Extract the [X, Y] coordinate from the center of the cell holding the provided text.  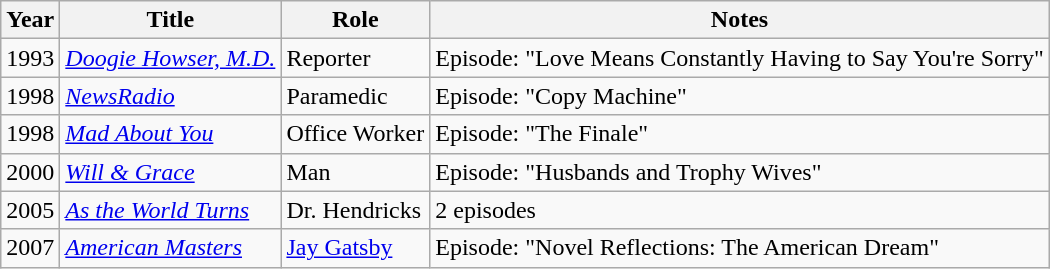
Paramedic [356, 96]
As the World Turns [170, 210]
Episode: "Novel Reflections: The American Dream" [740, 248]
Role [356, 20]
Episode: "The Finale" [740, 134]
2000 [30, 172]
Notes [740, 20]
Jay Gatsby [356, 248]
2007 [30, 248]
2 episodes [740, 210]
Episode: "Husbands and Trophy Wives" [740, 172]
NewsRadio [170, 96]
Dr. Hendricks [356, 210]
Will & Grace [170, 172]
Episode: "Copy Machine" [740, 96]
Episode: "Love Means Constantly Having to Say You're Sorry" [740, 58]
Mad About You [170, 134]
Title [170, 20]
Office Worker [356, 134]
American Masters [170, 248]
Reporter [356, 58]
Year [30, 20]
1993 [30, 58]
Man [356, 172]
2005 [30, 210]
Doogie Howser, M.D. [170, 58]
